From the cell containing the given text, extract its center point as (X, Y) coordinate. 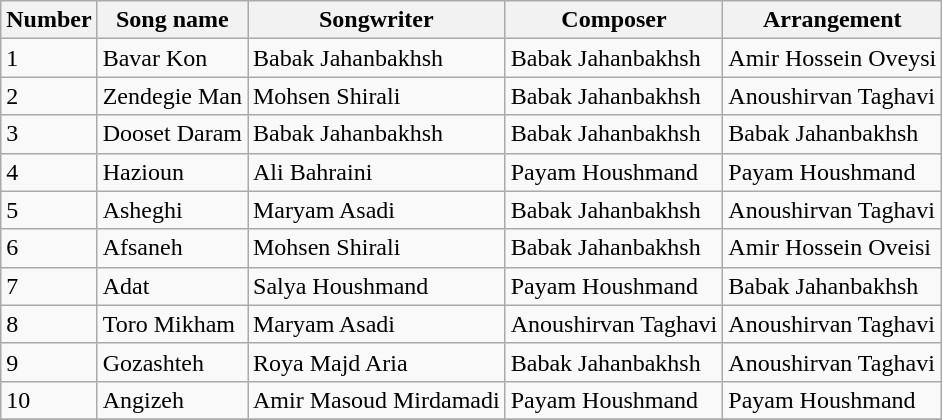
Songwriter (377, 20)
4 (49, 172)
Composer (614, 20)
2 (49, 96)
5 (49, 210)
Amir Hossein Oveysi (832, 58)
Gozashteh (172, 362)
1 (49, 58)
Afsaneh (172, 248)
6 (49, 248)
Amir Masoud Mirdamadi (377, 400)
Number (49, 20)
Amir Hossein Oveisi (832, 248)
Toro Mikham (172, 324)
Hazioun (172, 172)
Song name (172, 20)
Roya Majd Aria (377, 362)
Asheghi (172, 210)
Ali Bahraini (377, 172)
7 (49, 286)
Zendegie Man (172, 96)
Angizeh (172, 400)
Bavar Kon (172, 58)
Adat (172, 286)
8 (49, 324)
Arrangement (832, 20)
Dooset Daram (172, 134)
3 (49, 134)
10 (49, 400)
9 (49, 362)
Salya Houshmand (377, 286)
